Scan for the cell matching the given text and deliver its (x, y) coordinate at center. 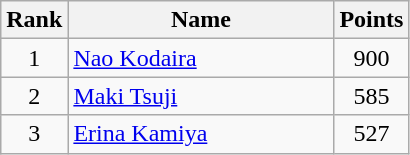
Erina Kamiya (201, 134)
Nao Kodaira (201, 58)
900 (372, 58)
3 (34, 134)
Points (372, 20)
585 (372, 96)
Name (201, 20)
Maki Tsuji (201, 96)
1 (34, 58)
2 (34, 96)
Rank (34, 20)
527 (372, 134)
